Determine the [x, y] coordinate at the center of the cell enclosing the given text.  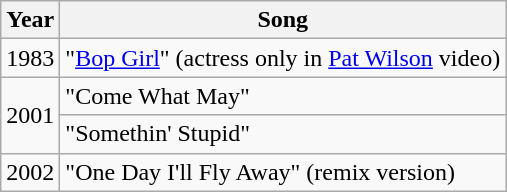
2001 [30, 115]
"Bop Girl" (actress only in Pat Wilson video) [283, 58]
1983 [30, 58]
"Somethin' Stupid" [283, 134]
Year [30, 20]
2002 [30, 172]
"One Day I'll Fly Away" (remix version) [283, 172]
Song [283, 20]
"Come What May" [283, 96]
